Capture the cell that displays the provided text and extract its [X, Y] central coordinate. 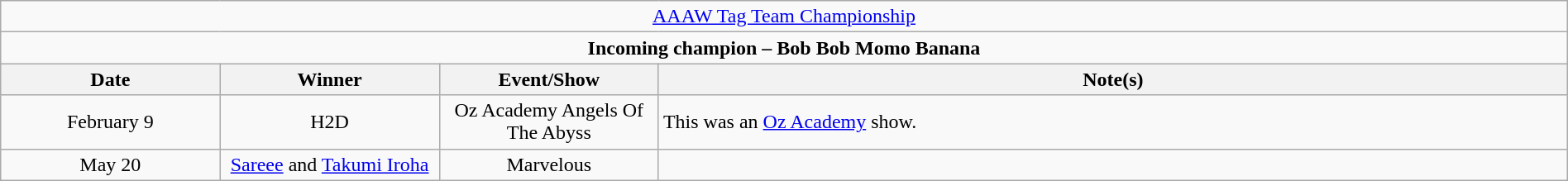
Sareee and Takumi Iroha [329, 164]
This was an Oz Academy show. [1113, 122]
Marvelous [549, 164]
Event/Show [549, 79]
May 20 [111, 164]
AAAW Tag Team Championship [784, 17]
Oz Academy Angels Of The Abyss [549, 122]
Date [111, 79]
H2D [329, 122]
Incoming champion – Bob Bob Momo Banana [784, 48]
Winner [329, 79]
Note(s) [1113, 79]
February 9 [111, 122]
